From the cell containing the given text, extract its center point as (X, Y) coordinate. 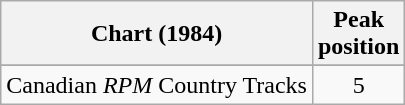
Chart (1984) (157, 34)
5 (358, 85)
Canadian RPM Country Tracks (157, 85)
Peakposition (358, 34)
